Find where the given text appears and provide that cell's center as [x, y] coordinate. 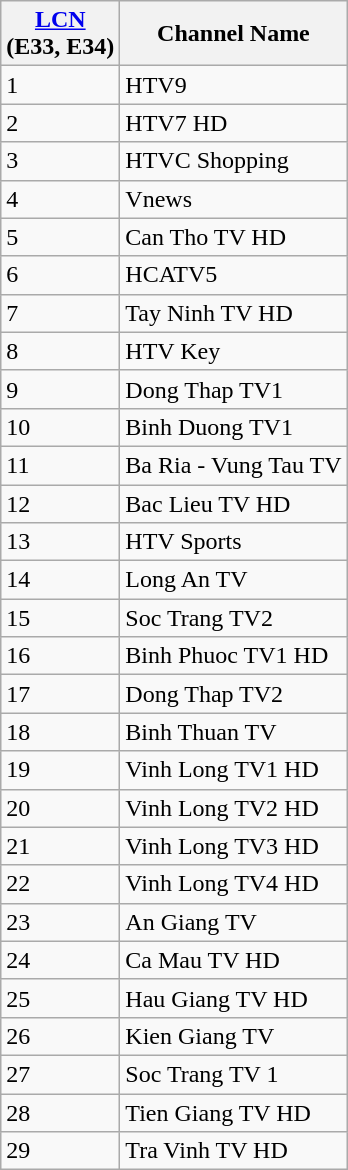
Vinh Long TV3 HD [234, 846]
27 [60, 1074]
Can Tho TV HD [234, 237]
HCATV5 [234, 275]
19 [60, 770]
23 [60, 922]
18 [60, 732]
12 [60, 503]
16 [60, 656]
Bac Lieu TV HD [234, 503]
2 [60, 123]
13 [60, 542]
Channel Name [234, 34]
6 [60, 275]
HTV9 [234, 85]
Long An TV [234, 580]
HTV7 HD [234, 123]
Binh Phuoc TV1 HD [234, 656]
4 [60, 199]
10 [60, 427]
Binh Thuan TV [234, 732]
26 [60, 1036]
9 [60, 389]
Soc Trang TV2 [234, 618]
Kien Giang TV [234, 1036]
7 [60, 313]
14 [60, 580]
Tra Vinh TV HD [234, 1151]
5 [60, 237]
21 [60, 846]
An Giang TV [234, 922]
Tay Ninh TV HD [234, 313]
Vnews [234, 199]
Vinh Long TV1 HD [234, 770]
Vinh Long TV2 HD [234, 808]
20 [60, 808]
29 [60, 1151]
8 [60, 351]
17 [60, 694]
HTVC Shopping [234, 161]
22 [60, 884]
Hau Giang TV HD [234, 998]
15 [60, 618]
HTV Key [234, 351]
Tien Giang TV HD [234, 1113]
25 [60, 998]
HTV Sports [234, 542]
Dong Thap TV2 [234, 694]
Vinh Long TV4 HD [234, 884]
Dong Thap TV1 [234, 389]
28 [60, 1113]
24 [60, 960]
Binh Duong TV1 [234, 427]
11 [60, 465]
Soc Trang TV 1 [234, 1074]
1 [60, 85]
Ba Ria - Vung Tau TV [234, 465]
LCN (E33, E34) [60, 34]
Ca Mau TV HD [234, 960]
3 [60, 161]
